Find where the given text appears and provide that cell's center as [X, Y] coordinate. 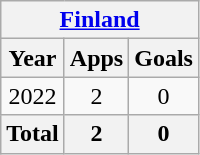
Goals [164, 58]
Finland [100, 20]
Total [33, 134]
2022 [33, 96]
Year [33, 58]
Apps [96, 58]
